Output the [x, y] coordinate of the center of the cell containing the given text.  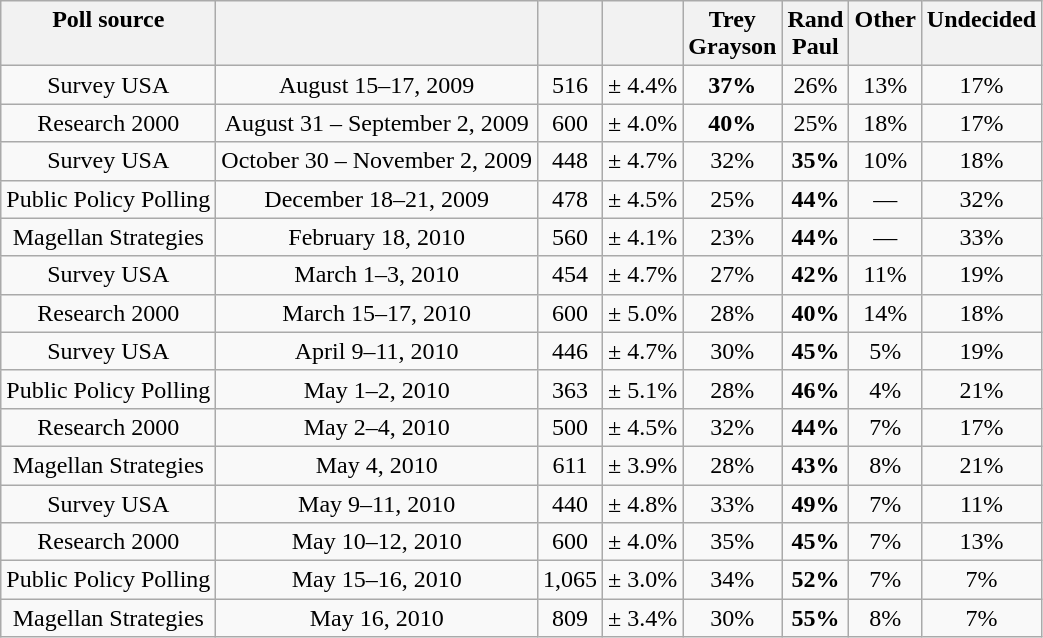
± 3.9% [643, 465]
May 1–2, 2010 [377, 389]
March 15–17, 2010 [377, 313]
611 [570, 465]
March 1–3, 2010 [377, 275]
± 3.0% [643, 580]
446 [570, 351]
August 15–17, 2009 [377, 85]
454 [570, 275]
5% [885, 351]
August 31 – September 2, 2009 [377, 123]
TreyGrayson [732, 34]
December 18–21, 2009 [377, 199]
42% [816, 275]
± 5.0% [643, 313]
± 5.1% [643, 389]
October 30 – November 2, 2009 [377, 161]
May 4, 2010 [377, 465]
± 4.1% [643, 237]
46% [816, 389]
May 10–12, 2010 [377, 542]
34% [732, 580]
560 [570, 237]
52% [816, 580]
440 [570, 503]
14% [885, 313]
May 16, 2010 [377, 618]
May 2–4, 2010 [377, 427]
4% [885, 389]
1,065 [570, 580]
± 4.8% [643, 503]
516 [570, 85]
43% [816, 465]
Other [885, 34]
± 3.4% [643, 618]
448 [570, 161]
± 4.4% [643, 85]
Poll source [108, 34]
February 18, 2010 [377, 237]
Undecided [981, 34]
RandPaul [816, 34]
500 [570, 427]
809 [570, 618]
April 9–11, 2010 [377, 351]
26% [816, 85]
37% [732, 85]
478 [570, 199]
55% [816, 618]
363 [570, 389]
23% [732, 237]
27% [732, 275]
May 9–11, 2010 [377, 503]
49% [816, 503]
May 15–16, 2010 [377, 580]
10% [885, 161]
